Locate the cell with the specified text and output its (x, y) center coordinate. 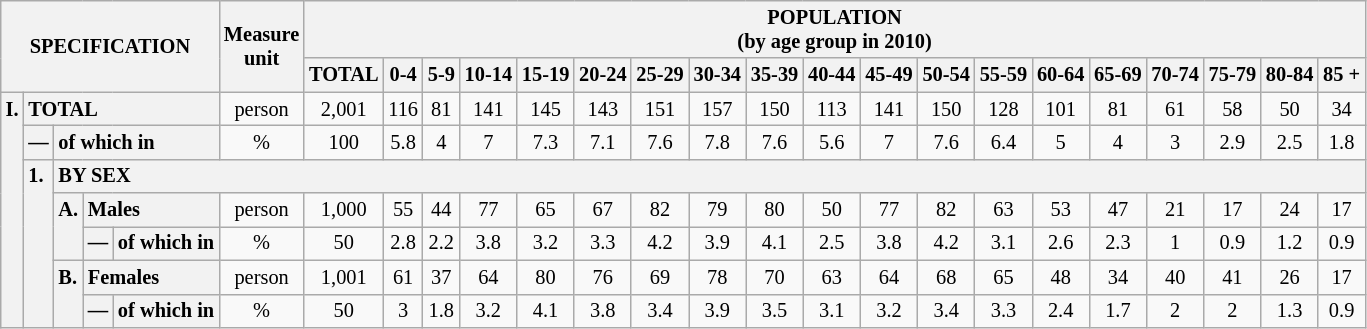
24 (1290, 210)
65-69 (1118, 75)
37 (442, 277)
26 (1290, 277)
68 (946, 277)
BY SEX (710, 176)
78 (718, 277)
67 (602, 210)
76 (602, 277)
116 (402, 109)
Males (151, 210)
143 (602, 109)
45-49 (888, 75)
7.8 (718, 142)
55 (402, 210)
0-4 (402, 75)
1,000 (344, 210)
1 (1176, 243)
58 (1232, 109)
7.1 (602, 142)
41 (1232, 277)
100 (344, 142)
15-19 (546, 75)
10-14 (488, 75)
128 (1004, 109)
2.4 (1060, 311)
5-9 (442, 75)
2.3 (1118, 243)
48 (1060, 277)
1,001 (344, 277)
145 (546, 109)
60-64 (1060, 75)
35-39 (774, 75)
69 (660, 277)
30-34 (718, 75)
40 (1176, 277)
44 (442, 210)
151 (660, 109)
Measure unit (262, 46)
2.2 (442, 243)
6.4 (1004, 142)
A. (68, 226)
2.9 (1232, 142)
5 (1060, 142)
40-44 (832, 75)
5.8 (402, 142)
21 (1176, 210)
79 (718, 210)
5.6 (832, 142)
20-24 (602, 75)
7.3 (546, 142)
157 (718, 109)
I. (12, 210)
Females (151, 277)
B. (68, 294)
55-59 (1004, 75)
POPULATION (by age group in 2010) (834, 29)
25-29 (660, 75)
113 (832, 109)
101 (1060, 109)
1.3 (1290, 311)
47 (1118, 210)
1. (38, 243)
50-54 (946, 75)
2.8 (402, 243)
70 (774, 277)
1.7 (1118, 311)
53 (1060, 210)
75-79 (1232, 75)
70-74 (1176, 75)
2,001 (344, 109)
2.6 (1060, 243)
80-84 (1290, 75)
1.2 (1290, 243)
3.5 (774, 311)
SPECIFICATION (110, 46)
85 + (1342, 75)
